Return [x, y] of the center of cell containing provided text 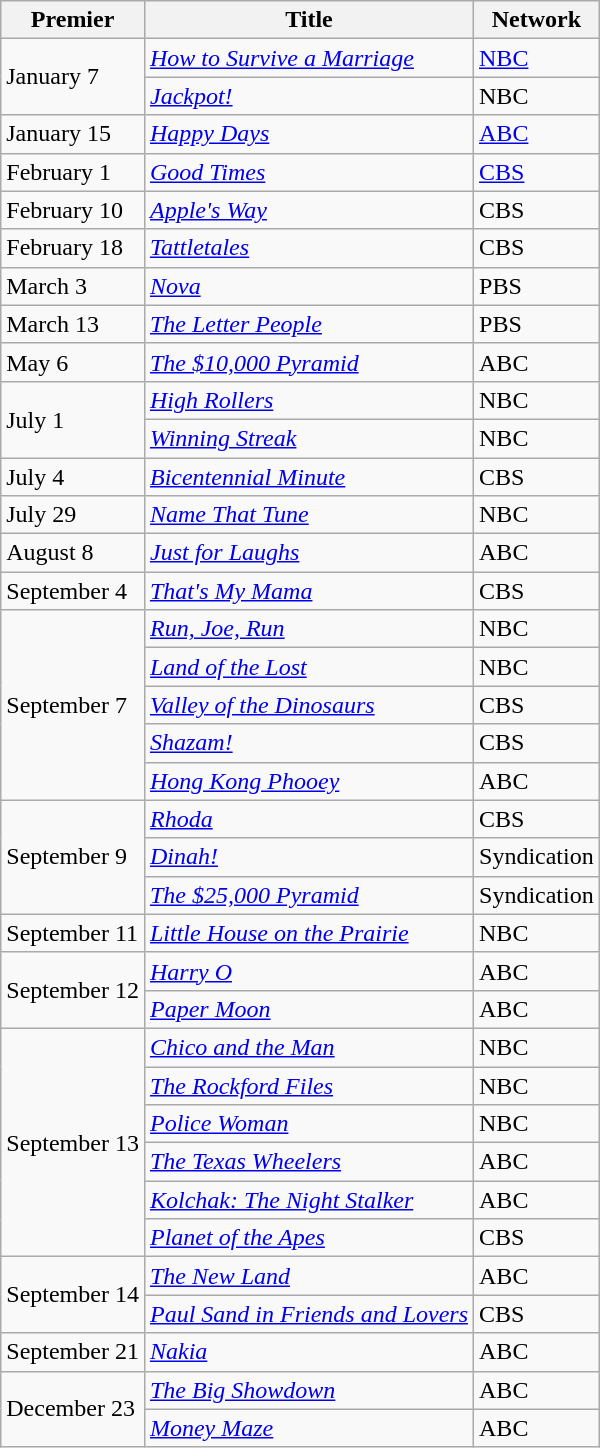
The New Land [308, 1276]
February 18 [73, 248]
September 7 [73, 705]
Name That Tune [308, 515]
Land of the Lost [308, 667]
September 9 [73, 857]
Police Woman [308, 1124]
September 12 [73, 990]
Hong Kong Phooey [308, 781]
Dinah! [308, 857]
Money Maze [308, 1428]
Rhoda [308, 819]
September 21 [73, 1352]
How to Survive a Marriage [308, 58]
Network [537, 20]
The $10,000 Pyramid [308, 362]
September 14 [73, 1295]
July 29 [73, 515]
Kolchak: The Night Stalker [308, 1200]
The Texas Wheelers [308, 1162]
Little House on the Prairie [308, 933]
February 10 [73, 210]
Just for Laughs [308, 553]
Tattletales [308, 248]
December 23 [73, 1409]
January 7 [73, 77]
Premier [73, 20]
The Rockford Files [308, 1085]
Good Times [308, 172]
Harry O [308, 971]
September 11 [73, 933]
Bicentennial Minute [308, 477]
Valley of the Dinosaurs [308, 705]
May 6 [73, 362]
March 13 [73, 324]
Nova [308, 286]
January 15 [73, 134]
Run, Joe, Run [308, 629]
That's My Mama [308, 591]
Apple's Way [308, 210]
Jackpot! [308, 96]
Happy Days [308, 134]
August 8 [73, 553]
Title [308, 20]
September 4 [73, 591]
February 1 [73, 172]
The $25,000 Pyramid [308, 895]
Shazam! [308, 743]
Nakia [308, 1352]
Planet of the Apes [308, 1238]
Paul Sand in Friends and Lovers [308, 1314]
September 13 [73, 1142]
Chico and the Man [308, 1047]
The Letter People [308, 324]
March 3 [73, 286]
Paper Moon [308, 1009]
July 4 [73, 477]
High Rollers [308, 400]
Winning Streak [308, 438]
The Big Showdown [308, 1390]
July 1 [73, 419]
